Search for the cell housing the specified text and yield its (X, Y) center coordinate. 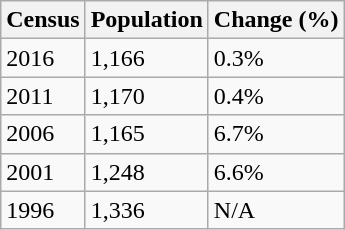
2001 (43, 172)
6.6% (276, 172)
1,248 (146, 172)
1,170 (146, 96)
0.4% (276, 96)
1,166 (146, 58)
Change (%) (276, 20)
N/A (276, 210)
2006 (43, 134)
1,165 (146, 134)
6.7% (276, 134)
1996 (43, 210)
Census (43, 20)
0.3% (276, 58)
1,336 (146, 210)
Population (146, 20)
2011 (43, 96)
2016 (43, 58)
